Determine the [X, Y] coordinate at the center of the cell enclosing the given text.  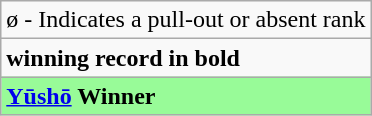
winning record in bold [186, 58]
ø - Indicates a pull-out or absent rank [186, 20]
Yūshō Winner [186, 96]
